Search for the cell housing the specified text and yield its (X, Y) center coordinate. 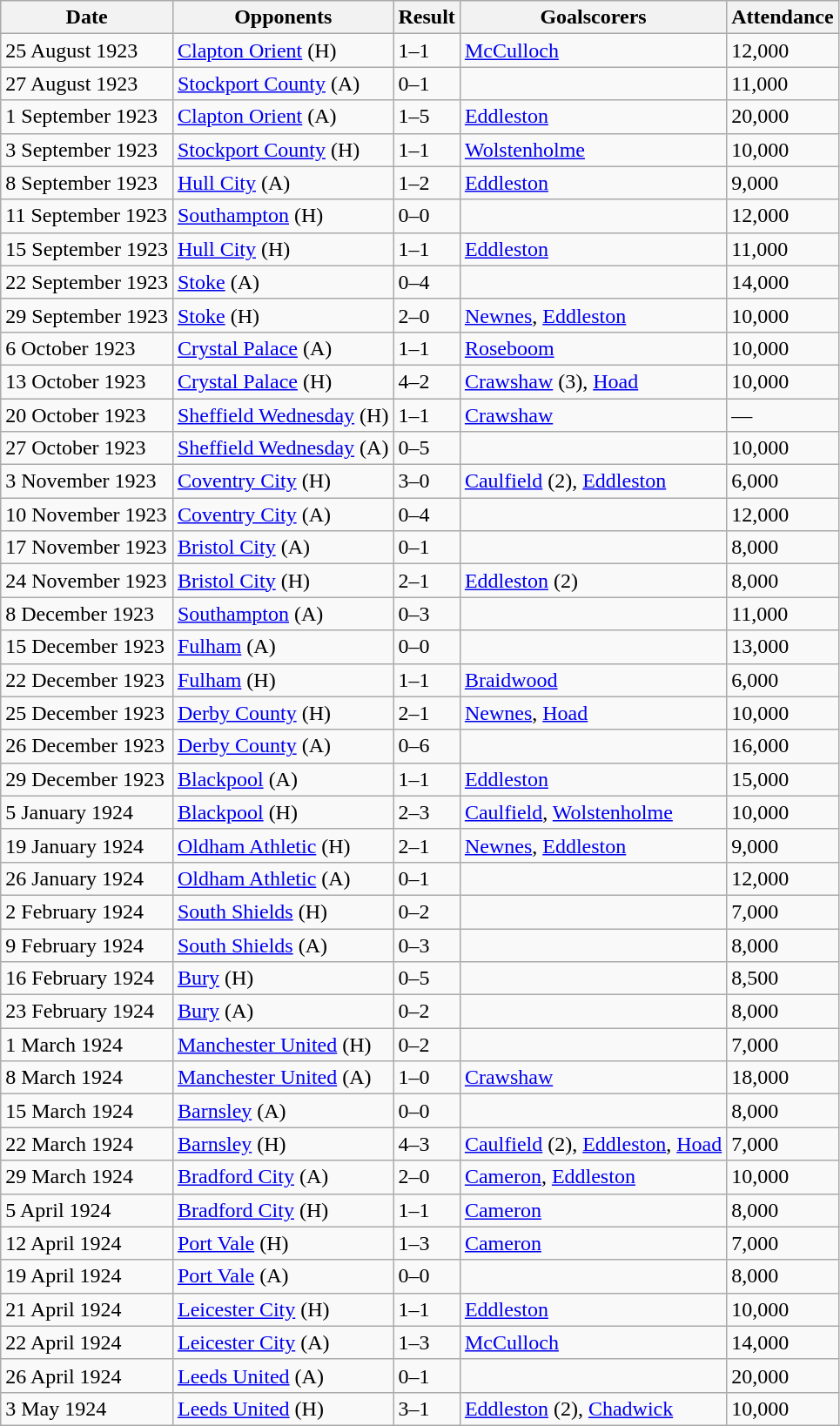
Coventry City (H) (283, 481)
Port Vale (H) (283, 1243)
Bristol City (H) (283, 581)
Blackpool (A) (283, 779)
Crystal Palace (H) (283, 381)
1–5 (427, 117)
Derby County (H) (283, 713)
Bury (A) (283, 1012)
26 January 1924 (87, 878)
17 November 1923 (87, 548)
Oldham Athletic (H) (283, 845)
Caulfield, Wolstenholme (593, 812)
10 November 1923 (87, 515)
Wolstenholme (593, 150)
1 March 1924 (87, 1045)
Stoke (H) (283, 315)
Fulham (A) (283, 647)
18,000 (783, 1078)
Bradford City (H) (283, 1210)
22 September 1923 (87, 282)
Stockport County (H) (283, 150)
Caulfield (2), Eddleston, Hoad (593, 1144)
12 April 1924 (87, 1243)
27 October 1923 (87, 448)
Leicester City (A) (283, 1342)
Blackpool (H) (283, 812)
Bury (H) (283, 979)
25 December 1923 (87, 713)
Sheffield Wednesday (H) (283, 415)
Braidwood (593, 680)
Hull City (H) (283, 249)
15,000 (783, 779)
Cameron, Eddleston (593, 1177)
23 February 1924 (87, 1012)
Sheffield Wednesday (A) (283, 448)
11 September 1923 (87, 216)
5 April 1924 (87, 1210)
Fulham (H) (283, 680)
3 November 1923 (87, 481)
22 April 1924 (87, 1342)
— (783, 415)
Bristol City (A) (283, 548)
8 March 1924 (87, 1078)
21 April 1924 (87, 1309)
Goalscorers (593, 17)
South Shields (A) (283, 945)
Hull City (A) (283, 183)
26 December 1923 (87, 746)
9 February 1924 (87, 945)
8 December 1923 (87, 614)
22 March 1924 (87, 1144)
Southampton (A) (283, 614)
South Shields (H) (283, 911)
Oldham Athletic (A) (283, 878)
3–0 (427, 481)
Date (87, 17)
29 December 1923 (87, 779)
20 October 1923 (87, 415)
Leeds United (H) (283, 1409)
Barnsley (H) (283, 1144)
Port Vale (A) (283, 1276)
Crystal Palace (A) (283, 348)
2 February 1924 (87, 911)
8 September 1923 (87, 183)
13,000 (783, 647)
22 December 1923 (87, 680)
16,000 (783, 746)
4–2 (427, 381)
19 April 1924 (87, 1276)
Coventry City (A) (283, 515)
Attendance (783, 17)
Crawshaw (3), Hoad (593, 381)
Leicester City (H) (283, 1309)
1 September 1923 (87, 117)
8,500 (783, 979)
Bradford City (A) (283, 1177)
1–2 (427, 183)
3–1 (427, 1409)
Derby County (A) (283, 746)
Eddleston (2) (593, 581)
Clapton Orient (H) (283, 50)
26 April 1924 (87, 1376)
29 March 1924 (87, 1177)
15 September 1923 (87, 249)
5 January 1924 (87, 812)
6 October 1923 (87, 348)
3 May 1924 (87, 1409)
13 October 1923 (87, 381)
15 March 1924 (87, 1111)
19 January 1924 (87, 845)
Stoke (A) (283, 282)
Manchester United (H) (283, 1045)
24 November 1923 (87, 581)
Eddleston (2), Chadwick (593, 1409)
Stockport County (A) (283, 84)
15 December 1923 (87, 647)
3 September 1923 (87, 150)
Barnsley (A) (283, 1111)
Southampton (H) (283, 216)
Roseboom (593, 348)
29 September 1923 (87, 315)
Result (427, 17)
4–3 (427, 1144)
16 February 1924 (87, 979)
Caulfield (2), Eddleston (593, 481)
1–0 (427, 1078)
27 August 1923 (87, 84)
Manchester United (A) (283, 1078)
Newnes, Hoad (593, 713)
Leeds United (A) (283, 1376)
25 August 1923 (87, 50)
Clapton Orient (A) (283, 117)
2–3 (427, 812)
0–6 (427, 746)
Opponents (283, 17)
